Pinpoint the cell where the given text exists, returning its [X, Y] midpoint coordinate. 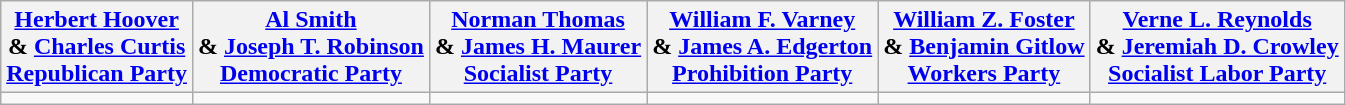
Al Smith & Joseph T. RobinsonDemocratic Party [310, 47]
William F. Varney & James A. EdgertonProhibition Party [762, 47]
William Z. Foster & Benjamin GitlowWorkers Party [984, 47]
Herbert Hoover & Charles CurtisRepublican Party [97, 47]
Verne L. Reynolds & Jeremiah D. CrowleySocialist Labor Party [1217, 47]
Norman Thomas & James H. MaurerSocialist Party [538, 47]
